Identify which cell holds the provided text, then report its [X, Y] central coordinate. 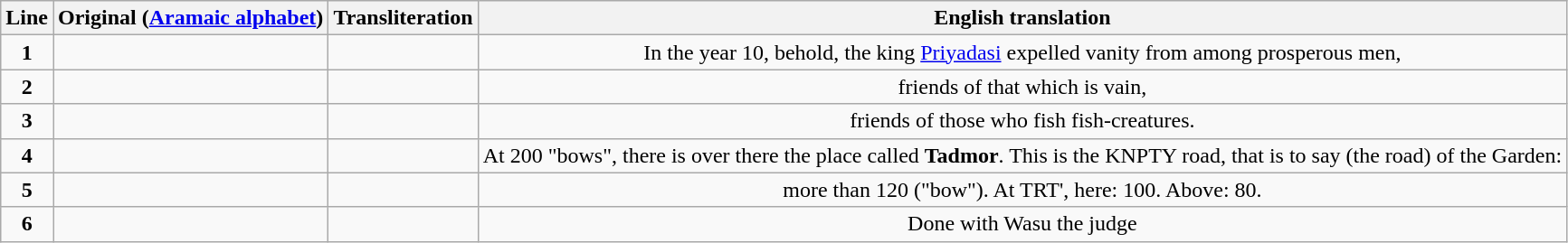
1 [27, 52]
4 [27, 155]
Transliteration [404, 18]
friends of that which is vain, [1022, 87]
friends of those who fish fish-creatures. [1022, 121]
6 [27, 224]
more than 120 ("bow"). At TRT', here: 100. Above: 80. [1022, 190]
5 [27, 190]
English translation [1022, 18]
At 200 "bows", there is over there the place called Tadmor. This is the KNPTY road, that is to say (the road) of the Garden: [1022, 155]
Done with Wasu the judge [1022, 224]
2 [27, 87]
Original (Aramaic alphabet) [190, 18]
Line [27, 18]
3 [27, 121]
In the year 10, behold, the king Priyadasi expelled vanity from among prosperous men, [1022, 52]
